Extract the (x, y) coordinate from the center of the cell holding the provided text.  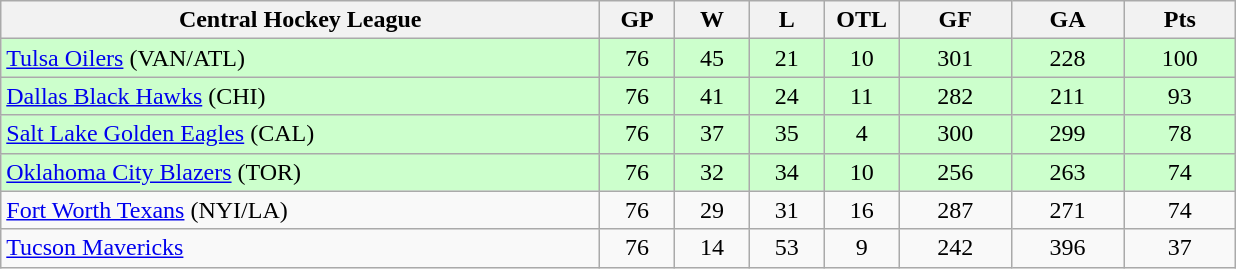
396 (1067, 248)
16 (862, 210)
24 (786, 96)
Central Hockey League (300, 20)
256 (955, 172)
GA (1067, 20)
OTL (862, 20)
32 (712, 172)
299 (1067, 134)
228 (1067, 58)
242 (955, 248)
11 (862, 96)
Salt Lake Golden Eagles (CAL) (300, 134)
41 (712, 96)
300 (955, 134)
93 (1180, 96)
45 (712, 58)
9 (862, 248)
301 (955, 58)
100 (1180, 58)
Oklahoma City Blazers (TOR) (300, 172)
211 (1067, 96)
53 (786, 248)
Tucson Mavericks (300, 248)
35 (786, 134)
263 (1067, 172)
34 (786, 172)
14 (712, 248)
287 (955, 210)
271 (1067, 210)
Tulsa Oilers (VAN/ATL) (300, 58)
29 (712, 210)
78 (1180, 134)
4 (862, 134)
21 (786, 58)
W (712, 20)
282 (955, 96)
GP (638, 20)
GF (955, 20)
L (786, 20)
Pts (1180, 20)
Dallas Black Hawks (CHI) (300, 96)
Fort Worth Texans (NYI/LA) (300, 210)
31 (786, 210)
